Determine the (x, y) coordinate at the center of the cell enclosing the given text.  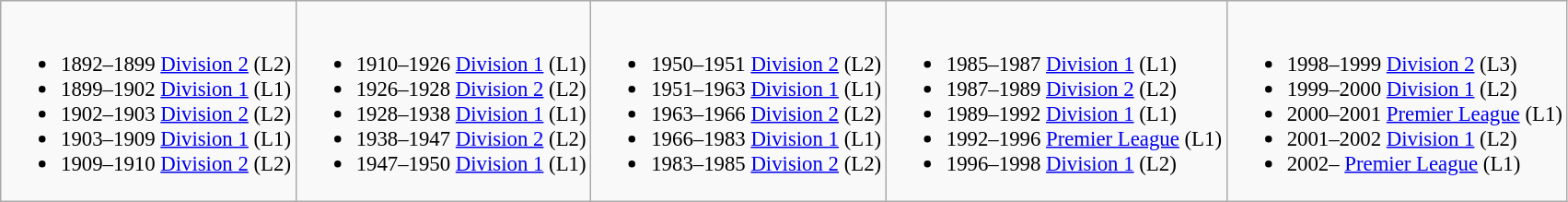
1892–1899 Division 2 (L2)1899–1902 Division 1 (L1)1902–1903 Division 2 (L2)1903–1909 Division 1 (L1)1909–1910 Division 2 (L2) (149, 101)
1998–1999 Division 2 (L3)1999–2000 Division 1 (L2)2000–2001 Premier League (L1)2001–2002 Division 1 (L2)2002– Premier League (L1) (1397, 101)
1985–1987 Division 1 (L1)1987–1989 Division 2 (L2)1989–1992 Division 1 (L1)1992–1996 Premier League (L1)1996–1998 Division 1 (L2) (1056, 101)
1910–1926 Division 1 (L1)1926–1928 Division 2 (L2)1928–1938 Division 1 (L1)1938–1947 Division 2 (L2)1947–1950 Division 1 (L1) (444, 101)
1950–1951 Division 2 (L2)1951–1963 Division 1 (L1)1963–1966 Division 2 (L2)1966–1983 Division 1 (L1)1983–1985 Division 2 (L2) (738, 101)
